Return (x, y) of the center of cell containing provided text 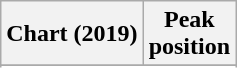
Chart (2019) (72, 34)
Peakposition (189, 34)
